Return (X, Y) of the center of cell containing provided text 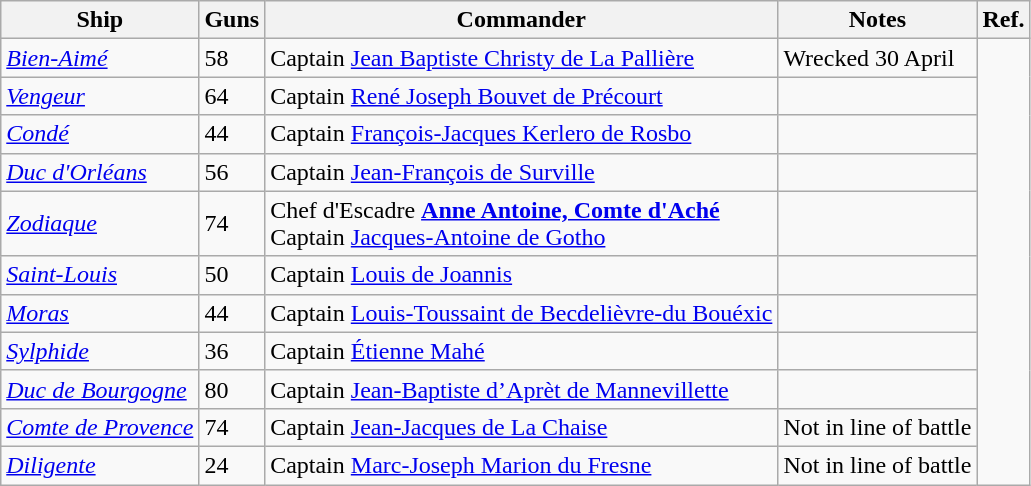
Ship (100, 20)
Vengeur (100, 96)
Moras (100, 313)
56 (232, 172)
Captain Marc-Joseph Marion du Fresne (522, 465)
Captain François-Jacques Kerlero de Rosbo (522, 134)
Captain René Joseph Bouvet de Précourt (522, 96)
36 (232, 351)
Captain Louis de Joannis (522, 275)
Chef d'Escadre Anne Antoine, Comte d'AchéCaptain Jacques-Antoine de Gotho (522, 224)
Diligente (100, 465)
Comte de Provence (100, 427)
Captain Jean-François de Surville (522, 172)
Captain Jean Baptiste Christy de La Pallière (522, 58)
50 (232, 275)
24 (232, 465)
Captain Jean-Jacques de La Chaise (522, 427)
Sylphide (100, 351)
80 (232, 389)
Wrecked 30 April (878, 58)
Ref. (1004, 20)
Commander (522, 20)
Duc de Bourgogne (100, 389)
Zodiaque (100, 224)
Saint-Louis (100, 275)
Captain Étienne Mahé (522, 351)
58 (232, 58)
Bien-Aimé (100, 58)
64 (232, 96)
Notes (878, 20)
Guns (232, 20)
Captain Louis-Toussaint de Becdelièvre-du Bouéxic (522, 313)
Condé (100, 134)
Captain Jean-Baptiste d’Aprèt de Mannevillette (522, 389)
Duc d'Orléans (100, 172)
